Return (x, y) of the center of cell containing provided text 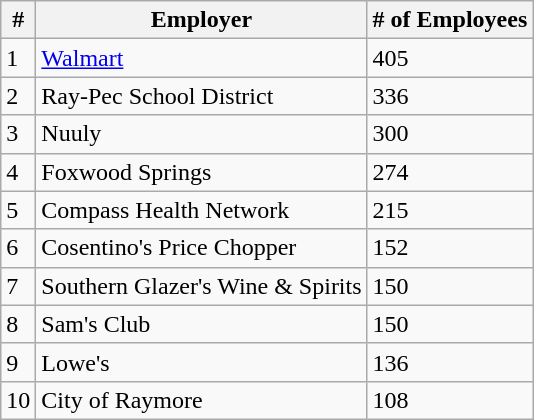
Cosentino's Price Chopper (202, 248)
Employer (202, 20)
2 (18, 96)
405 (450, 58)
Compass Health Network (202, 210)
Ray-Pec School District (202, 96)
152 (450, 248)
8 (18, 324)
Walmart (202, 58)
6 (18, 248)
Southern Glazer's Wine & Spirits (202, 286)
City of Raymore (202, 400)
300 (450, 134)
336 (450, 96)
3 (18, 134)
10 (18, 400)
1 (18, 58)
9 (18, 362)
# of Employees (450, 20)
136 (450, 362)
Lowe's (202, 362)
# (18, 20)
Sam's Club (202, 324)
Foxwood Springs (202, 172)
215 (450, 210)
4 (18, 172)
5 (18, 210)
108 (450, 400)
7 (18, 286)
274 (450, 172)
Nuuly (202, 134)
